Search for the cell housing the specified text and yield its [X, Y] center coordinate. 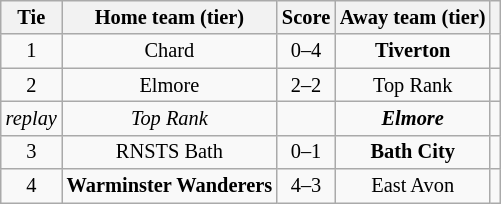
Away team (tier) [412, 17]
Tie [32, 17]
1 [32, 51]
replay [32, 118]
East Avon [412, 186]
RNSTS Bath [170, 152]
0–4 [306, 51]
Score [306, 17]
0–1 [306, 152]
Tiverton [412, 51]
3 [32, 152]
2–2 [306, 85]
4 [32, 186]
4–3 [306, 186]
Home team (tier) [170, 17]
Warminster Wanderers [170, 186]
2 [32, 85]
Bath City [412, 152]
Chard [170, 51]
